Provide the (X, Y) coordinate of the cell's center where the given text is located.  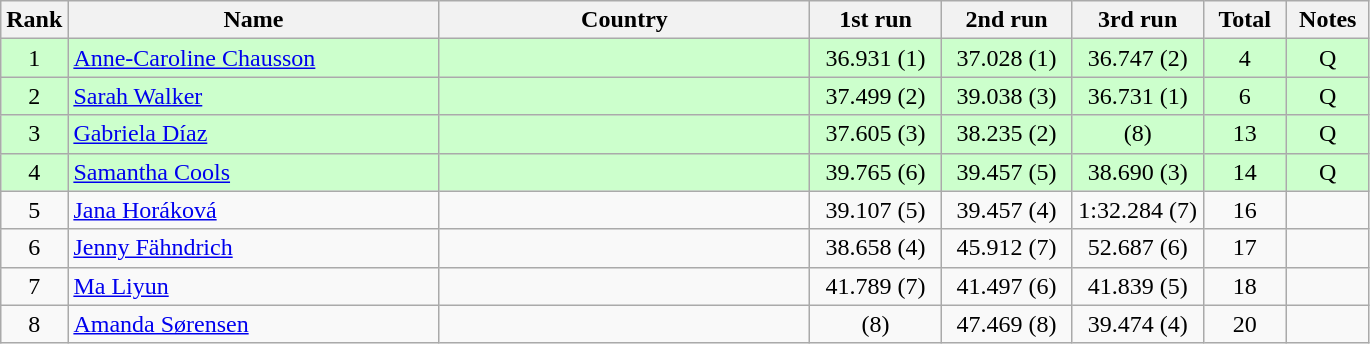
8 (34, 324)
17 (1244, 248)
7 (34, 286)
Rank (34, 20)
37.605 (3) (876, 134)
Gabriela Díaz (254, 134)
41.789 (7) (876, 286)
45.912 (7) (1006, 248)
39.765 (6) (876, 172)
38.658 (4) (876, 248)
39.038 (3) (1006, 96)
39.457 (5) (1006, 172)
41.839 (5) (1138, 286)
1:32.284 (7) (1138, 210)
Sarah Walker (254, 96)
39.107 (5) (876, 210)
Name (254, 20)
41.497 (6) (1006, 286)
5 (34, 210)
38.235 (2) (1006, 134)
18 (1244, 286)
37.028 (1) (1006, 58)
Jana Horáková (254, 210)
3rd run (1138, 20)
39.474 (4) (1138, 324)
1st run (876, 20)
Notes (1328, 20)
36.747 (2) (1138, 58)
16 (1244, 210)
1 (34, 58)
Samantha Cools (254, 172)
39.457 (4) (1006, 210)
37.499 (2) (876, 96)
Ma Liyun (254, 286)
2 (34, 96)
14 (1244, 172)
Jenny Fähndrich (254, 248)
13 (1244, 134)
2nd run (1006, 20)
Anne-Caroline Chausson (254, 58)
52.687 (6) (1138, 248)
36.931 (1) (876, 58)
20 (1244, 324)
3 (34, 134)
38.690 (3) (1138, 172)
Amanda Sørensen (254, 324)
Country (624, 20)
36.731 (1) (1138, 96)
47.469 (8) (1006, 324)
Total (1244, 20)
